Locate the cell with the specified text and output its [x, y] center coordinate. 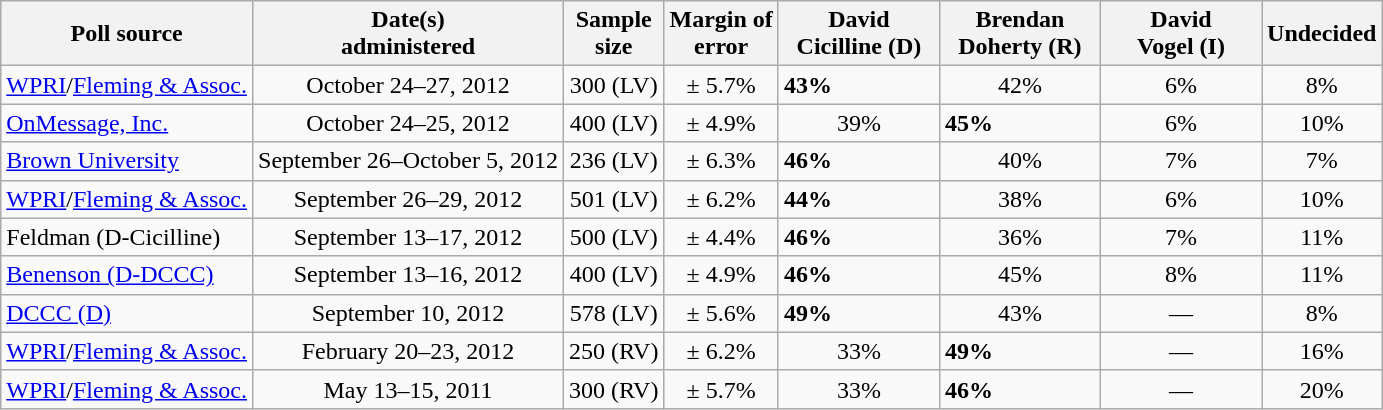
300 (LV) [614, 85]
250 (RV) [614, 351]
May 13–15, 2011 [408, 389]
OnMessage, Inc. [127, 123]
DavidCicilline (D) [858, 34]
September 13–17, 2012 [408, 237]
236 (LV) [614, 161]
16% [1322, 351]
39% [858, 123]
Poll source [127, 34]
± 4.4% [721, 237]
Benenson (D-DCCC) [127, 275]
± 5.6% [721, 313]
September 10, 2012 [408, 313]
500 (LV) [614, 237]
Brown University [127, 161]
Feldman (D-Cicilline) [127, 237]
300 (RV) [614, 389]
Margin oferror [721, 34]
September 13–16, 2012 [408, 275]
20% [1322, 389]
38% [1020, 199]
BrendanDoherty (R) [1020, 34]
September 26–October 5, 2012 [408, 161]
February 20–23, 2012 [408, 351]
DavidVogel (I) [1180, 34]
578 (LV) [614, 313]
40% [1020, 161]
44% [858, 199]
DCCC (D) [127, 313]
42% [1020, 85]
Samplesize [614, 34]
36% [1020, 237]
± 6.3% [721, 161]
October 24–25, 2012 [408, 123]
501 (LV) [614, 199]
Undecided [1322, 34]
September 26–29, 2012 [408, 199]
October 24–27, 2012 [408, 85]
Date(s)administered [408, 34]
